Scan for the cell matching the given text and deliver its (X, Y) coordinate at center. 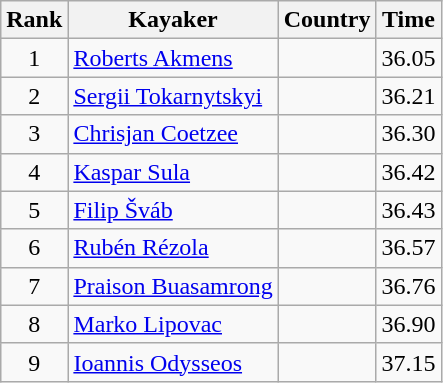
Filip Šváb (173, 210)
37.15 (408, 362)
Sergii Tokarnytskyi (173, 96)
36.21 (408, 96)
Rank (34, 20)
3 (34, 134)
Kaspar Sula (173, 172)
8 (34, 324)
1 (34, 58)
9 (34, 362)
36.05 (408, 58)
Kayaker (173, 20)
Rubén Rézola (173, 248)
36.30 (408, 134)
Time (408, 20)
Praison Buasamrong (173, 286)
5 (34, 210)
36.43 (408, 210)
Country (327, 20)
36.57 (408, 248)
36.90 (408, 324)
2 (34, 96)
36.76 (408, 286)
4 (34, 172)
Roberts Akmens (173, 58)
36.42 (408, 172)
6 (34, 248)
Marko Lipovac (173, 324)
Ioannis Odysseos (173, 362)
7 (34, 286)
Chrisjan Coetzee (173, 134)
